Output the [X, Y] coordinate of the center of the cell containing the given text.  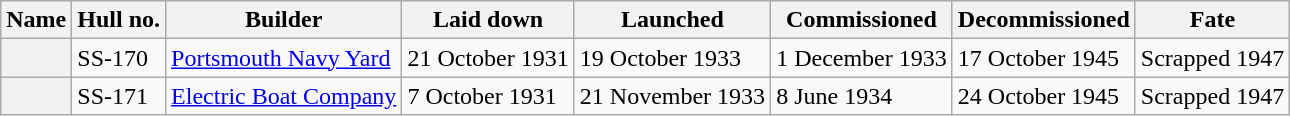
Hull no. [119, 20]
Laid down [488, 20]
Name [36, 20]
Electric Boat Company [284, 96]
17 October 1945 [1044, 58]
8 June 1934 [862, 96]
Portsmouth Navy Yard [284, 58]
21 November 1933 [672, 96]
Launched [672, 20]
SS-171 [119, 96]
7 October 1931 [488, 96]
Decommissioned [1044, 20]
Builder [284, 20]
19 October 1933 [672, 58]
1 December 1933 [862, 58]
SS-170 [119, 58]
24 October 1945 [1044, 96]
21 October 1931 [488, 58]
Commissioned [862, 20]
Fate [1212, 20]
